For the text-containing cell, return its midpoint in (X, Y) coordinate format. 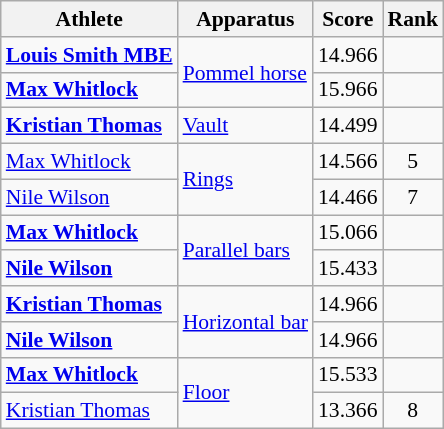
Parallel bars (246, 250)
Score (348, 19)
15.066 (348, 233)
Rank (412, 19)
Pommel horse (246, 72)
14.566 (348, 162)
Louis Smith MBE (90, 55)
15.533 (348, 375)
13.366 (348, 411)
14.499 (348, 126)
15.966 (348, 90)
Apparatus (246, 19)
Floor (246, 392)
Horizontal bar (246, 322)
14.466 (348, 197)
8 (412, 411)
Vault (246, 126)
7 (412, 197)
15.433 (348, 269)
Athlete (90, 19)
5 (412, 162)
Rings (246, 180)
